Capture the cell that displays the provided text and extract its (X, Y) central coordinate. 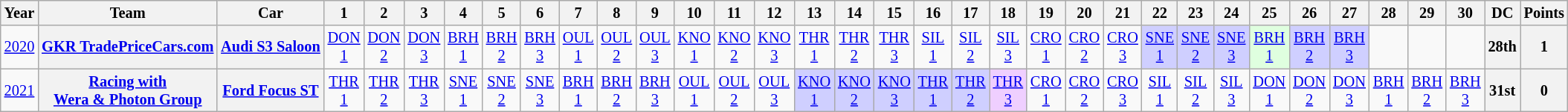
22 (1160, 13)
6 (540, 13)
28 (1389, 13)
DC (1503, 13)
31st (1503, 90)
2 (384, 13)
14 (854, 13)
28th (1503, 47)
13 (814, 13)
23 (1196, 13)
29 (1427, 13)
2020 (19, 47)
4 (463, 13)
8 (617, 13)
20 (1085, 13)
16 (933, 13)
Car (271, 13)
7 (578, 13)
19 (1046, 13)
Racing withWera & Photon Group (128, 90)
Points (1544, 13)
17 (970, 13)
12 (774, 13)
24 (1231, 13)
Audi S3 Saloon (271, 47)
18 (1008, 13)
26 (1309, 13)
GKR TradePriceCars.com (128, 47)
10 (694, 13)
15 (894, 13)
Year (19, 13)
2021 (19, 90)
25 (1269, 13)
Team (128, 13)
3 (424, 13)
Ford Focus ST (271, 90)
27 (1349, 13)
0 (1544, 90)
11 (735, 13)
21 (1123, 13)
5 (502, 13)
9 (655, 13)
30 (1465, 13)
